Return the (x, y) coordinate for the center point of the cell that contains the specified text.  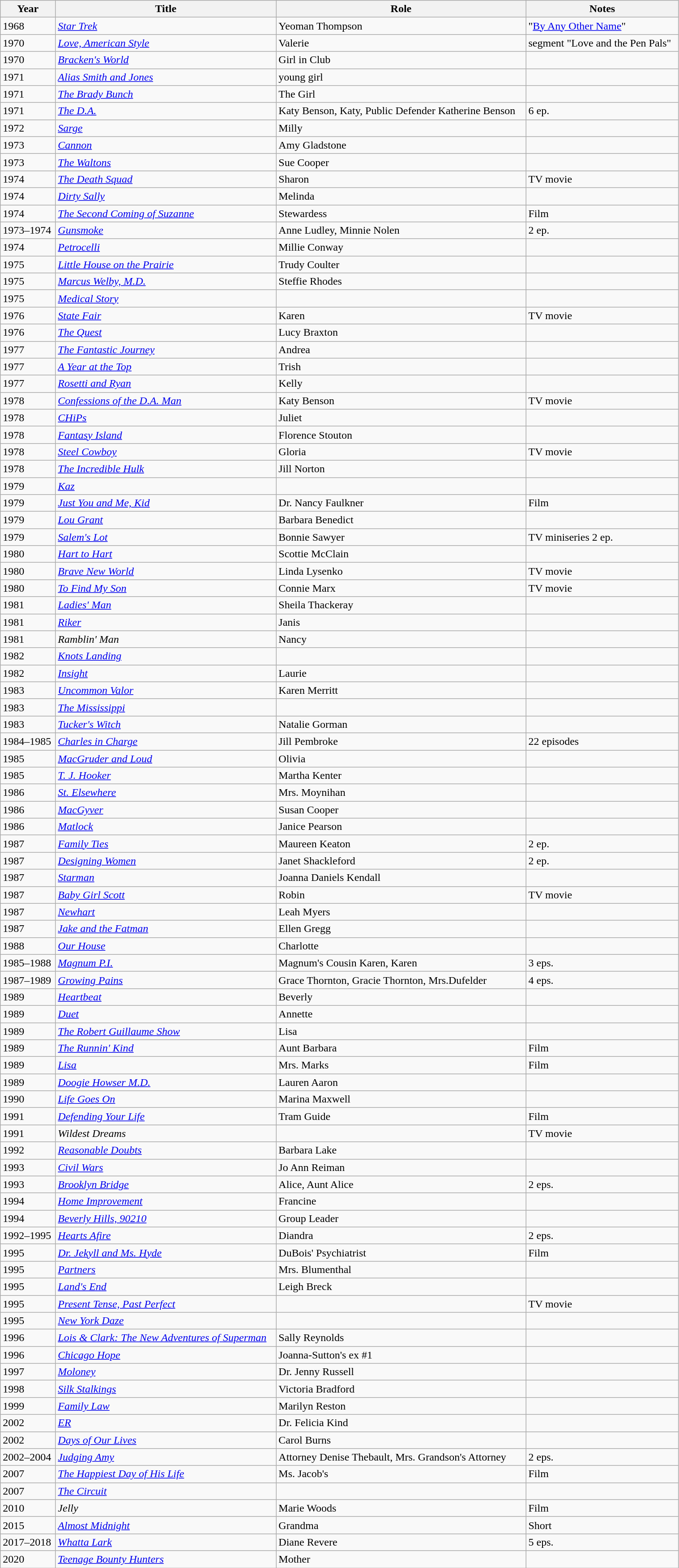
Mother (401, 1559)
Notes (602, 9)
1997 (28, 1372)
1968 (28, 26)
Riker (166, 622)
Francine (401, 1201)
Nancy (401, 639)
Robin (401, 895)
Attorney Denise Thebault, Mrs. Grandson's Attorney (401, 1457)
Karen Merritt (401, 690)
The Mississippi (166, 707)
DuBois' Psychiatrist (401, 1252)
Chicago Hope (166, 1355)
The Brady Bunch (166, 94)
Short (602, 1525)
Family Law (166, 1406)
Family Ties (166, 844)
Ramblin' Man (166, 639)
MacGyver (166, 810)
Mrs. Blumenthal (401, 1269)
TV miniseries 2 ep. (602, 537)
1988 (28, 946)
Jake and the Fatman (166, 929)
Diandra (401, 1235)
Connie Marx (401, 588)
Reasonable Doubts (166, 1150)
Trish (401, 367)
Starman (166, 878)
Marina Maxwell (401, 1099)
Salem's Lot (166, 537)
Beverly (401, 997)
Wildest Dreams (166, 1133)
Steel Cowboy (166, 452)
Rosetti and Ryan (166, 384)
The Quest (166, 333)
The Robert Guillaume Show (166, 1031)
Linda Lysenko (401, 571)
Gloria (401, 452)
Medical Story (166, 299)
Kelly (401, 384)
Matlock (166, 827)
New York Daze (166, 1321)
2002–2004 (28, 1457)
1998 (28, 1389)
2015 (28, 1525)
The Girl (401, 94)
Victoria Bradford (401, 1389)
A Year at the Top (166, 367)
St. Elsewhere (166, 793)
Janis (401, 622)
Dr. Jenny Russell (401, 1372)
Alice, Aunt Alice (401, 1184)
4 eps. (602, 980)
Grace Thornton, Gracie Thornton, Mrs.Dufelder (401, 980)
1985–1988 (28, 963)
Title (166, 9)
T. J. Hooker (166, 776)
Life Goes On (166, 1099)
Amy Gladstone (401, 145)
Newhart (166, 912)
Charles in Charge (166, 741)
Insight (166, 673)
Melinda (401, 196)
Just You and Me, Kid (166, 503)
Alias Smith and Jones (166, 77)
Magnum P.I. (166, 963)
Steffie Rhodes (401, 282)
Tram Guide (401, 1116)
1990 (28, 1099)
Maureen Keaton (401, 844)
Karen (401, 316)
Fantasy Island (166, 435)
3 eps. (602, 963)
Leah Myers (401, 912)
Ms. Jacob's (401, 1474)
6 ep. (602, 111)
CHiPs (166, 418)
Defending Your Life (166, 1116)
Jelly (166, 1508)
Bonnie Sawyer (401, 537)
Sharon (401, 179)
Barbara Lake (401, 1150)
Mrs. Marks (401, 1065)
1984–1985 (28, 741)
Jill Pembroke (401, 741)
Juliet (401, 418)
Star Trek (166, 26)
Sally Reynolds (401, 1338)
Whatta Lark (166, 1542)
The Runnin' Kind (166, 1048)
Heartbeat (166, 997)
Ellen Gregg (401, 929)
1972 (28, 128)
Tucker's Witch (166, 724)
22 episodes (602, 741)
Mrs. Moynihan (401, 793)
Scottie McClain (401, 554)
Our House (166, 946)
Land's End (166, 1286)
MacGruder and Loud (166, 759)
Stewardess (401, 214)
Millie Conway (401, 248)
Petrocelli (166, 248)
Joanna-Sutton's ex #1 (401, 1355)
Grandma (401, 1525)
Confessions of the D.A. Man (166, 401)
Katy Benson (401, 401)
Jill Norton (401, 469)
Hearts Afire (166, 1235)
The Death Squad (166, 179)
Andrea (401, 350)
young girl (401, 77)
Jo Ann Reiman (401, 1167)
Little House on the Prairie (166, 265)
Marcus Welby, M.D. (166, 282)
Gunsmoke (166, 231)
segment "Love and the Pen Pals" (602, 43)
5 eps. (602, 1542)
Barbara Benedict (401, 520)
The D.A. (166, 111)
Marilyn Reston (401, 1406)
Yeoman Thompson (401, 26)
Ladies' Man (166, 605)
2017–2018 (28, 1542)
Martha Kenter (401, 776)
Sarge (166, 128)
Girl in Club (401, 60)
Diane Revere (401, 1542)
Lou Grant (166, 520)
Lucy Braxton (401, 333)
Civil Wars (166, 1167)
2020 (28, 1559)
State Fair (166, 316)
Year (28, 9)
Brooklyn Bridge (166, 1184)
Florence Stouton (401, 435)
Dr. Nancy Faulkner (401, 503)
Dirty Sally (166, 196)
Bracken's World (166, 60)
1999 (28, 1406)
To Find My Son (166, 588)
Growing Pains (166, 980)
Dr. Jekyll and Ms. Hyde (166, 1252)
Designing Women (166, 861)
Doogie Howser M.D. (166, 1082)
1987–1989 (28, 980)
ER (166, 1423)
Olivia (401, 759)
The Second Coming of Suzanne (166, 214)
Teenage Bounty Hunters (166, 1559)
Silk Stalkings (166, 1389)
2010 (28, 1508)
Leigh Breck (401, 1286)
Joanna Daniels Kendall (401, 878)
Dr. Felicia Kind (401, 1423)
Anne Ludley, Minnie Nolen (401, 231)
1992–1995 (28, 1235)
Love, American Style (166, 43)
The Fantastic Journey (166, 350)
Milly (401, 128)
Lois & Clark: The New Adventures of Superman (166, 1338)
Present Tense, Past Perfect (166, 1304)
Cannon (166, 145)
The Incredible Hulk (166, 469)
1992 (28, 1150)
The Waltons (166, 162)
Knots Landing (166, 656)
Partners (166, 1269)
Duet (166, 1014)
Uncommon Valor (166, 690)
Baby Girl Scott (166, 895)
Moloney (166, 1372)
Janice Pearson (401, 827)
Role (401, 9)
The Circuit (166, 1491)
Laurie (401, 673)
"By Any Other Name" (602, 26)
Lauren Aaron (401, 1082)
Annette (401, 1014)
Katy Benson, Katy, Public Defender Katherine Benson (401, 111)
Group Leader (401, 1218)
Natalie Gorman (401, 724)
Trudy Coulter (401, 265)
Sheila Thackeray (401, 605)
Aunt Barbara (401, 1048)
Janet Shackleford (401, 861)
Hart to Hart (166, 554)
Carol Burns (401, 1440)
1973–1974 (28, 231)
Brave New World (166, 571)
Kaz (166, 486)
The Happiest Day of His Life (166, 1474)
Beverly Hills, 90210 (166, 1218)
Charlotte (401, 946)
Sue Cooper (401, 162)
Home Improvement (166, 1201)
Judging Amy (166, 1457)
Susan Cooper (401, 810)
Almost Midnight (166, 1525)
Days of Our Lives (166, 1440)
Marie Woods (401, 1508)
Valerie (401, 43)
Magnum's Cousin Karen, Karen (401, 963)
